Provide the (x, y) coordinate of the cell's center where the given text is located.  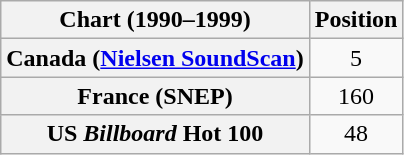
160 (356, 96)
France (SNEP) (155, 96)
US Billboard Hot 100 (155, 134)
5 (356, 58)
Canada (Nielsen SoundScan) (155, 58)
48 (356, 134)
Chart (1990–1999) (155, 20)
Position (356, 20)
